Locate the cell with the specified text and output its [X, Y] center coordinate. 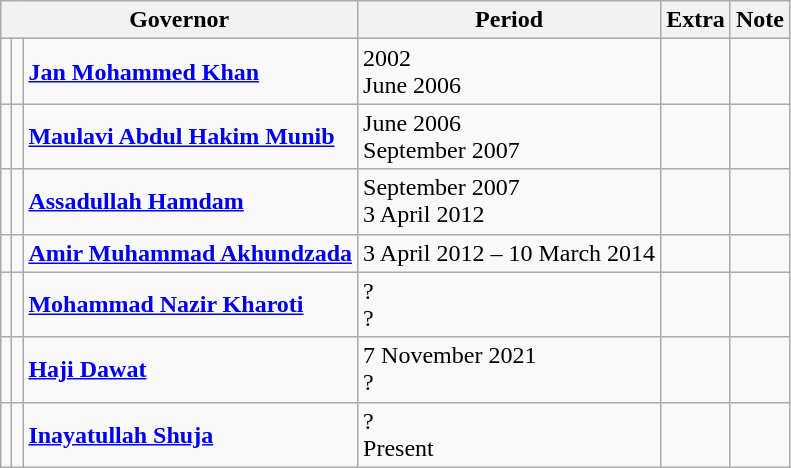
September 2007 3 April 2012 [510, 202]
2002 June 2006 [510, 72]
Inayatullah Shuja [190, 434]
? ? [510, 304]
Note [760, 20]
? Present [510, 434]
Maulavi Abdul Hakim Munib [190, 136]
Extra [696, 20]
June 2006 September 2007 [510, 136]
Governor [180, 20]
3 April 2012 – 10 March 2014 [510, 253]
Period [510, 20]
Amir Muhammad Akhundzada [190, 253]
Haji Dawat [190, 370]
Assadullah Hamdam [190, 202]
7 November 2021 ? [510, 370]
Mohammad Nazir Kharoti [190, 304]
Jan Mohammed Khan [190, 72]
